From the cell containing the given text, extract its center point as [x, y] coordinate. 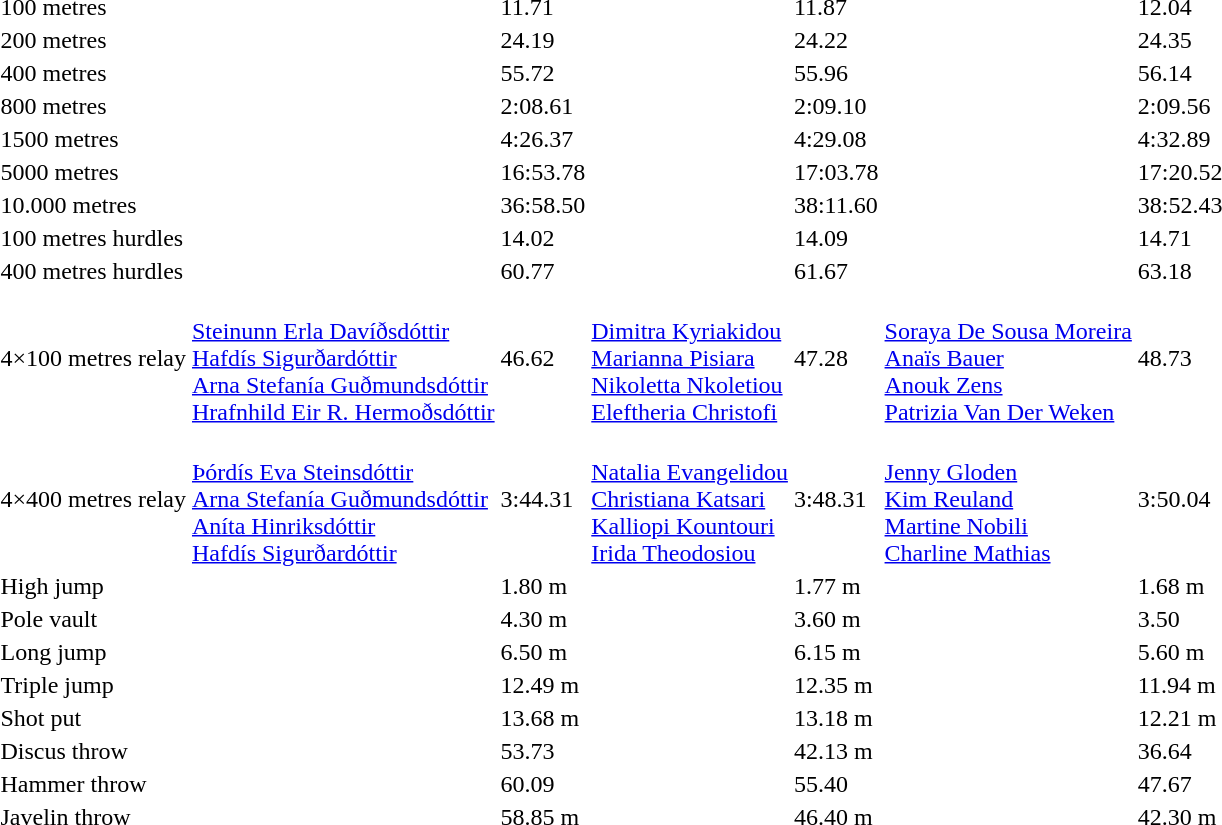
55.40 [836, 784]
12.49 m [543, 685]
53.73 [543, 751]
14.02 [543, 238]
12.35 m [836, 685]
55.72 [543, 73]
47.28 [836, 358]
46.62 [543, 358]
55.96 [836, 73]
24.22 [836, 40]
13.18 m [836, 718]
3:48.31 [836, 499]
36:58.50 [543, 205]
24.19 [543, 40]
Soraya De Sousa MoreiraAnaïs BauerAnouk ZensPatrizia Van Der Weken [1008, 358]
17:03.78 [836, 172]
60.09 [543, 784]
Natalia EvangelidouChristiana KatsariKalliopi KountouriIrida Theodosiou [690, 499]
6.15 m [836, 652]
6.50 m [543, 652]
Jenny GlodenKim ReulandMartine NobiliCharline Mathias [1008, 499]
4.30 m [543, 619]
61.67 [836, 271]
1.80 m [543, 586]
Þórdís Eva SteinsdóttirArna Stefanía GuðmundsdóttirAníta HinriksdóttirHafdís Sigurðardóttir [343, 499]
60.77 [543, 271]
16:53.78 [543, 172]
2:09.10 [836, 106]
42.13 m [836, 751]
13.68 m [543, 718]
1.77 m [836, 586]
4:26.37 [543, 139]
4:29.08 [836, 139]
38:11.60 [836, 205]
3:44.31 [543, 499]
14.09 [836, 238]
3.60 m [836, 619]
2:08.61 [543, 106]
Dimitra KyriakidouMarianna PisiaraNikoletta NkoletiouEleftheria Christofi [690, 358]
Steinunn Erla DavíðsdóttirHafdís SigurðardóttirArna Stefanía GuðmundsdóttirHrafnhild Eir R. Hermoðsdóttir [343, 358]
